Identify which cell holds the provided text, then report its (x, y) central coordinate. 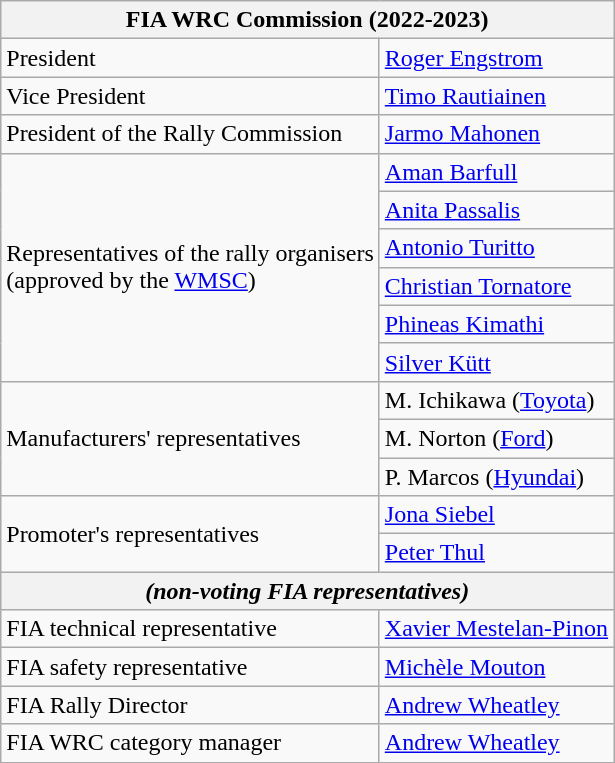
Peter Thul (496, 553)
Antonio Turitto (496, 248)
Representatives of the rally organisers(approved by the WMSC) (190, 267)
Jona Siebel (496, 515)
Phineas Kimathi (496, 324)
Timo Rautiainen (496, 96)
Jarmo Mahonen (496, 134)
FIA Rally Director (190, 705)
Aman Barfull (496, 172)
Manufacturers' representatives (190, 438)
M. Norton (Ford) (496, 438)
FIA safety representative (190, 667)
Promoter's representatives (190, 534)
Silver Kütt (496, 362)
P. Marcos (Hyundai) (496, 477)
Roger Engstrom (496, 58)
Michèle Mouton (496, 667)
FIA WRC category manager (190, 743)
M. Ichikawa (Toyota) (496, 400)
Xavier Mestelan-Pinon (496, 629)
Christian Tornatore (496, 286)
(non-voting FIA representatives) (308, 591)
FIA WRC Commission (2022-2023) (308, 20)
President (190, 58)
FIA technical representative (190, 629)
Anita Passalis (496, 210)
President of the Rally Commission (190, 134)
Vice President (190, 96)
